Scan for the cell matching the given text and deliver its [x, y] coordinate at center. 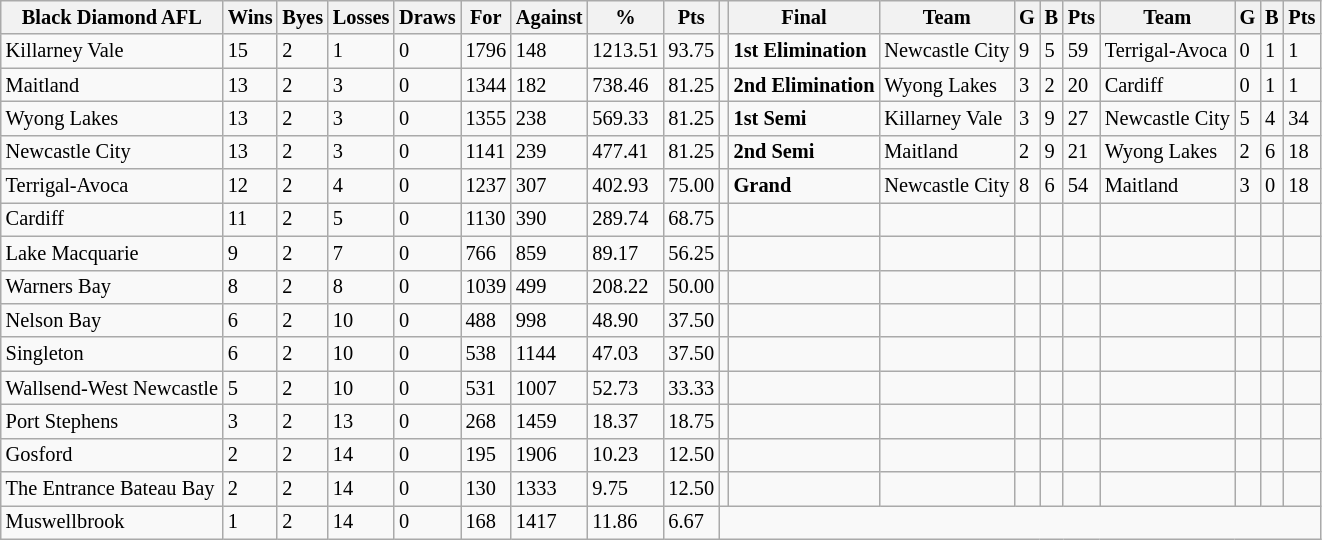
11 [250, 219]
402.93 [626, 186]
Byes [302, 17]
239 [550, 152]
68.75 [691, 219]
9.75 [626, 489]
21 [1082, 152]
390 [550, 219]
47.03 [626, 354]
1355 [486, 118]
12 [250, 186]
130 [486, 489]
1459 [550, 421]
289.74 [626, 219]
18.37 [626, 421]
2nd Elimination [804, 85]
998 [550, 320]
For [486, 17]
1796 [486, 51]
Black Diamond AFL [112, 17]
2nd Semi [804, 152]
859 [550, 253]
569.33 [626, 118]
Warners Bay [112, 287]
6.67 [691, 522]
531 [486, 388]
738.46 [626, 85]
Wins [250, 17]
20 [1082, 85]
Final [804, 17]
50.00 [691, 287]
1130 [486, 219]
Singleton [112, 354]
1007 [550, 388]
18.75 [691, 421]
Grand [804, 186]
The Entrance Bateau Bay [112, 489]
52.73 [626, 388]
Port Stephens [112, 421]
Nelson Bay [112, 320]
75.00 [691, 186]
268 [486, 421]
1344 [486, 85]
34 [1302, 118]
Lake Macquarie [112, 253]
% [626, 17]
1237 [486, 186]
477.41 [626, 152]
7 [361, 253]
1141 [486, 152]
1906 [550, 455]
Wallsend-West Newcastle [112, 388]
1213.51 [626, 51]
307 [550, 186]
33.33 [691, 388]
1st Semi [804, 118]
195 [486, 455]
1039 [486, 287]
182 [550, 85]
54 [1082, 186]
27 [1082, 118]
1st Elimination [804, 51]
499 [550, 287]
15 [250, 51]
10.23 [626, 455]
208.22 [626, 287]
168 [486, 522]
Muswellbrook [112, 522]
1333 [550, 489]
538 [486, 354]
93.75 [691, 51]
89.17 [626, 253]
488 [486, 320]
59 [1082, 51]
48.90 [626, 320]
56.25 [691, 253]
1417 [550, 522]
Gosford [112, 455]
238 [550, 118]
Draws [427, 17]
148 [550, 51]
11.86 [626, 522]
Against [550, 17]
1144 [550, 354]
766 [486, 253]
Losses [361, 17]
